Capture the cell that displays the provided text and extract its (X, Y) central coordinate. 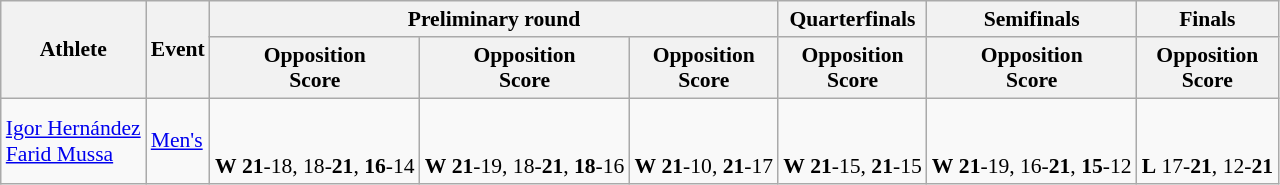
W 21-10, 21-17 (704, 142)
W 21-18, 18-21, 16-14 (315, 142)
Finals (1208, 19)
W 21-15, 21-15 (852, 142)
Semifinals (1032, 19)
Quarterfinals (852, 19)
W 21-19, 18-21, 18-16 (525, 142)
Preliminary round (494, 19)
L 17-21, 12-21 (1208, 142)
Athlete (74, 50)
W 21-19, 16-21, 15-12 (1032, 142)
Igor Hernández Farid Mussa (74, 142)
Men's (178, 142)
Event (178, 50)
